Capture the cell that displays the provided text and extract its (X, Y) central coordinate. 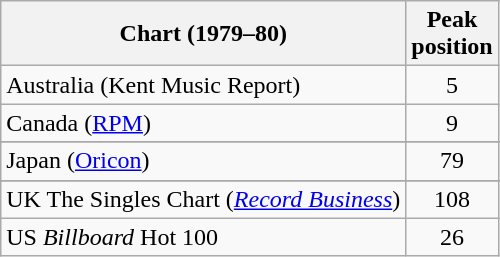
UK The Singles Chart (Record Business) (204, 199)
5 (452, 85)
Canada (RPM) (204, 123)
79 (452, 161)
Australia (Kent Music Report) (204, 85)
Japan (Oricon) (204, 161)
108 (452, 199)
9 (452, 123)
US Billboard Hot 100 (204, 237)
Peakposition (452, 34)
Chart (1979–80) (204, 34)
26 (452, 237)
